Search for the cell housing the specified text and yield its (X, Y) center coordinate. 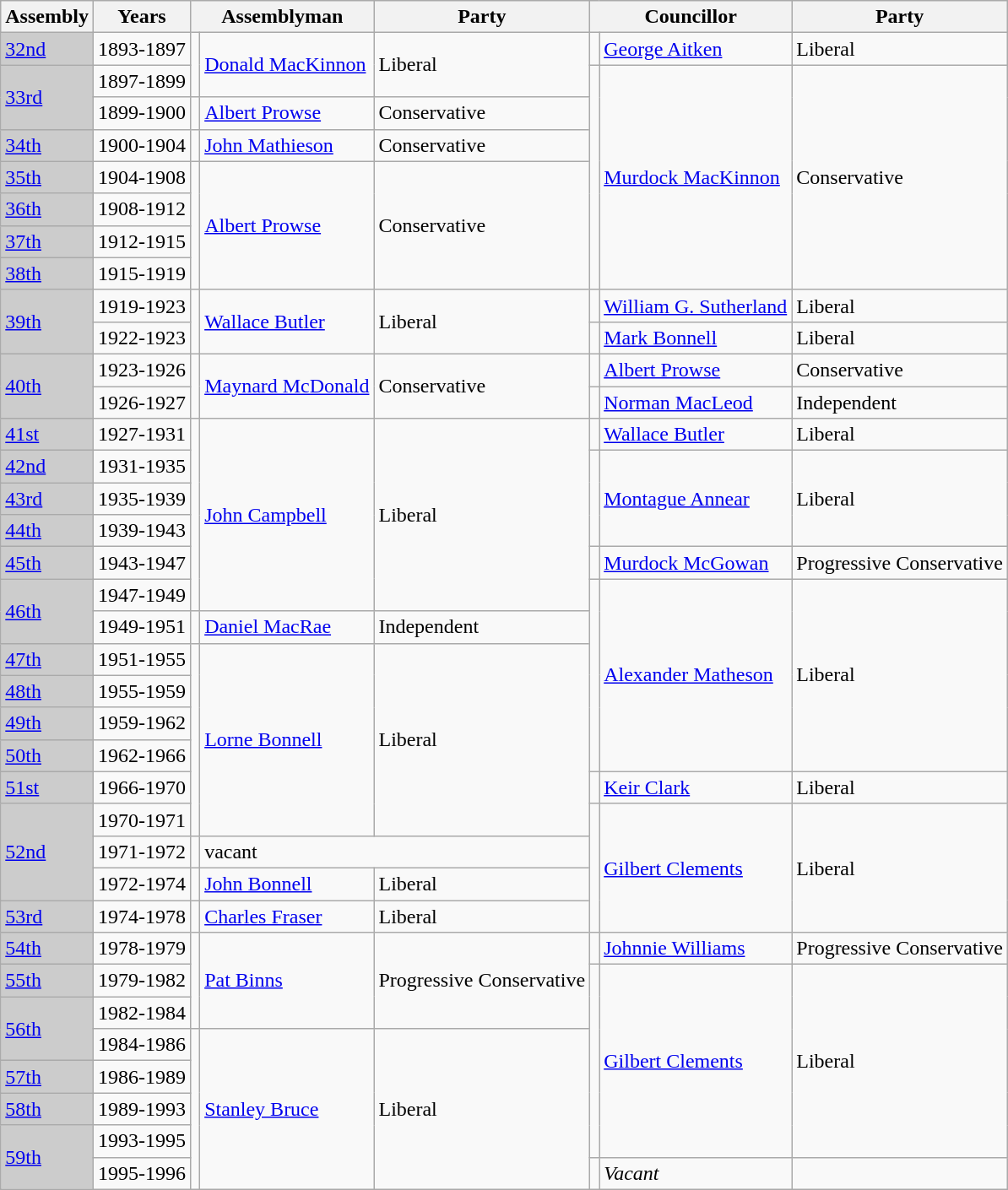
Assembly (47, 17)
56th (47, 1029)
Pat Binns (287, 981)
40th (47, 386)
Johnnie Williams (696, 949)
Councillor (691, 17)
1978-1979 (142, 949)
1904-1908 (142, 177)
34th (47, 145)
1923-1926 (142, 370)
1984-1986 (142, 1045)
37th (47, 241)
John Campbell (287, 515)
1915-1919 (142, 273)
Keir Clark (696, 787)
54th (47, 949)
36th (47, 209)
Alexander Matheson (696, 675)
59th (47, 1157)
1993-1995 (142, 1141)
Daniel MacRae (287, 627)
39th (47, 322)
1949-1951 (142, 627)
1970-1971 (142, 819)
Maynard McDonald (287, 386)
1966-1970 (142, 787)
Lorne Bonnell (287, 739)
1959-1962 (142, 723)
1995-1996 (142, 1173)
47th (47, 659)
John Bonnell (287, 884)
1893-1897 (142, 49)
1955-1959 (142, 691)
1971-1972 (142, 852)
46th (47, 611)
1989-1993 (142, 1109)
Montague Annear (696, 499)
1899-1900 (142, 113)
32nd (47, 49)
1939-1943 (142, 531)
Norman MacLeod (696, 403)
Murdock McGowan (696, 563)
48th (47, 691)
William G. Sutherland (696, 306)
57th (47, 1077)
1931-1935 (142, 467)
Assemblyman (282, 17)
42nd (47, 467)
49th (47, 723)
41st (47, 435)
Vacant (696, 1173)
33rd (47, 97)
Years (142, 17)
1979-1982 (142, 981)
52nd (47, 852)
vacant (395, 852)
1982-1984 (142, 1013)
Donald MacKinnon (287, 65)
1986-1989 (142, 1077)
Stanley Bruce (287, 1109)
55th (47, 981)
1947-1949 (142, 595)
38th (47, 273)
1900-1904 (142, 145)
1972-1974 (142, 884)
Murdock MacKinnon (696, 177)
1922-1923 (142, 338)
1927-1931 (142, 435)
1926-1927 (142, 403)
1935-1939 (142, 499)
43rd (47, 499)
58th (47, 1109)
1908-1912 (142, 209)
John Mathieson (287, 145)
1912-1915 (142, 241)
1897-1899 (142, 81)
50th (47, 755)
Charles Fraser (287, 916)
45th (47, 563)
1919-1923 (142, 306)
35th (47, 177)
George Aitken (696, 49)
Mark Bonnell (696, 338)
1943-1947 (142, 563)
53rd (47, 916)
1974-1978 (142, 916)
44th (47, 531)
1951-1955 (142, 659)
1962-1966 (142, 755)
51st (47, 787)
